Search for the cell housing the specified text and yield its (x, y) center coordinate. 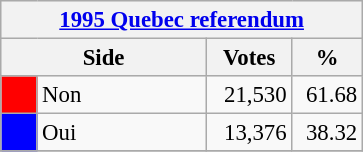
21,530 (249, 95)
Oui (122, 133)
38.32 (328, 133)
13,376 (249, 133)
1995 Quebec referendum (182, 20)
Non (122, 95)
Side (104, 58)
Votes (249, 58)
61.68 (328, 95)
% (328, 58)
